Capture the cell that displays the provided text and extract its [X, Y] central coordinate. 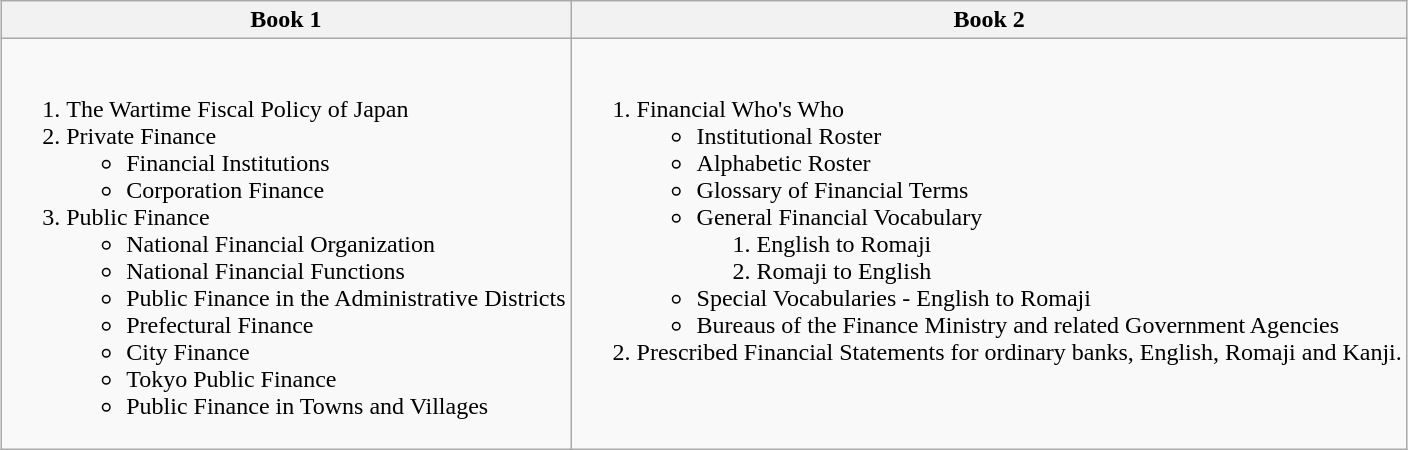
Book 1 [286, 20]
Book 2 [989, 20]
